From the cell containing the given text, extract its center point as [X, Y] coordinate. 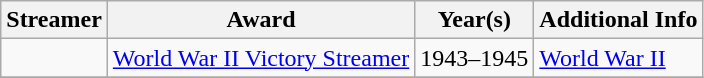
Award [260, 20]
World War II Victory Streamer [260, 58]
Additional Info [618, 20]
Streamer [54, 20]
World War II [618, 58]
Year(s) [474, 20]
1943–1945 [474, 58]
